Return the [x, y] coordinate for the center point of the cell that contains the specified text.  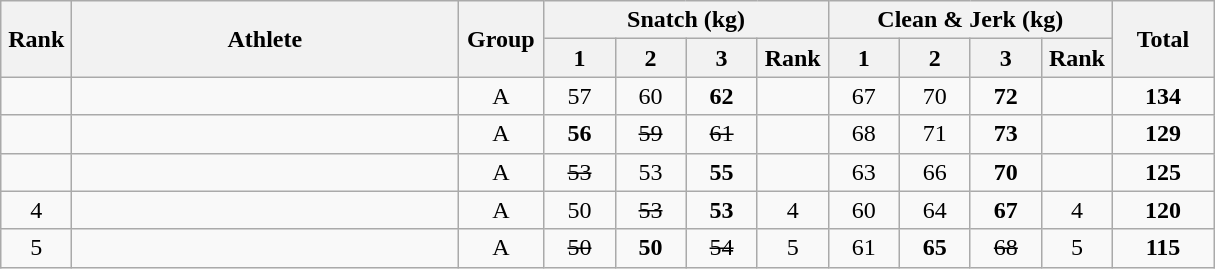
129 [1162, 134]
Total [1162, 39]
Group [501, 39]
Athlete [265, 39]
59 [650, 134]
54 [722, 248]
56 [580, 134]
66 [934, 172]
55 [722, 172]
72 [1006, 96]
64 [934, 210]
Snatch (kg) [686, 20]
134 [1162, 96]
63 [864, 172]
71 [934, 134]
125 [1162, 172]
73 [1006, 134]
57 [580, 96]
120 [1162, 210]
115 [1162, 248]
65 [934, 248]
62 [722, 96]
Clean & Jerk (kg) [970, 20]
